Detect which cell encompasses the target text, then output its (x, y) center coordinate. 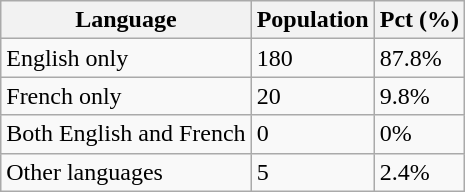
2.4% (419, 172)
0 (312, 134)
French only (126, 96)
9.8% (419, 96)
Population (312, 20)
180 (312, 58)
Other languages (126, 172)
5 (312, 172)
Language (126, 20)
87.8% (419, 58)
English only (126, 58)
Both English and French (126, 134)
Pct (%) (419, 20)
0% (419, 134)
20 (312, 96)
